Return (x, y) of the center of cell containing provided text 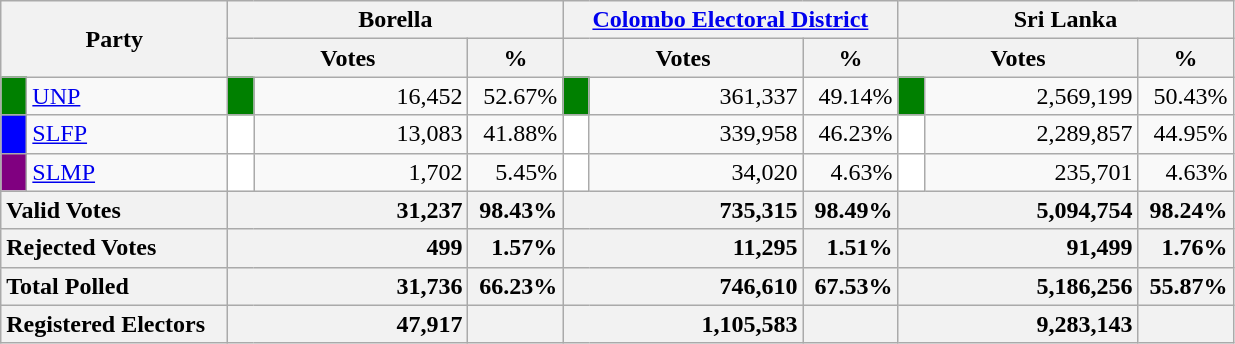
31,237 (348, 210)
Valid Votes (114, 210)
UNP (128, 96)
5,094,754 (1018, 210)
735,315 (683, 210)
Registered Electors (114, 324)
2,289,857 (1031, 134)
1,702 (361, 172)
46.23% (850, 134)
SLMP (128, 172)
52.67% (516, 96)
11,295 (683, 248)
5.45% (516, 172)
1.57% (516, 248)
98.43% (516, 210)
49.14% (850, 96)
66.23% (516, 286)
50.43% (1186, 96)
Sri Lanka (1066, 20)
9,283,143 (1018, 324)
13,083 (361, 134)
67.53% (850, 286)
55.87% (1186, 286)
98.49% (850, 210)
Colombo Electoral District (730, 20)
339,958 (696, 134)
41.88% (516, 134)
Rejected Votes (114, 248)
44.95% (1186, 134)
235,701 (1031, 172)
499 (348, 248)
361,337 (696, 96)
SLFP (128, 134)
34,020 (696, 172)
2,569,199 (1031, 96)
Party (114, 39)
1,105,583 (683, 324)
Total Polled (114, 286)
5,186,256 (1018, 286)
1.51% (850, 248)
Borella (396, 20)
91,499 (1018, 248)
16,452 (361, 96)
746,610 (683, 286)
1.76% (1186, 248)
98.24% (1186, 210)
47,917 (348, 324)
31,736 (348, 286)
